Find where the given text appears and provide that cell's center as (X, Y) coordinate. 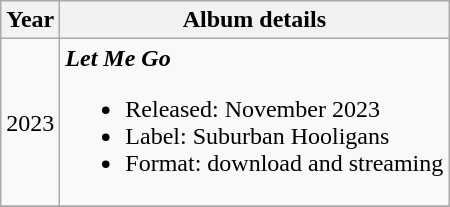
Year (30, 20)
2023 (30, 122)
Let Me GoReleased: November 2023Label: Suburban HooligansFormat: download and streaming (254, 122)
Album details (254, 20)
